Determine the (x, y) coordinate at the center of the cell enclosing the given text.  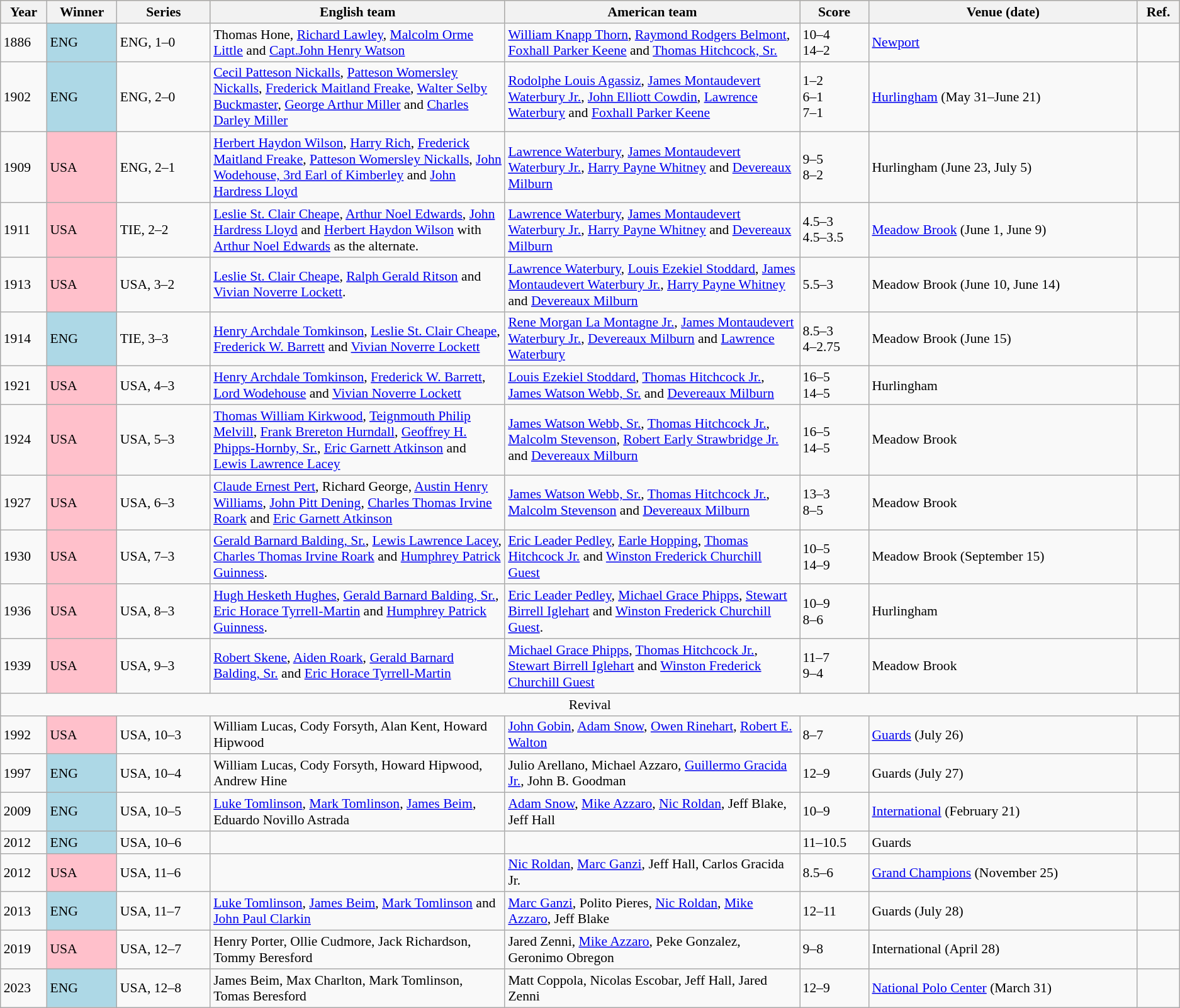
Hurlingham (May 31–June 21) (1003, 97)
1902 (24, 97)
Henry Archdale Tomkinson, Leslie St. Clair Cheape, Frederick W. Barrett and Vivian Noverre Lockett (357, 339)
USA, 10–3 (164, 735)
10–414–2 (834, 43)
1914 (24, 339)
Jared Zenni, Mike Azzaro, Peke Gonzalez, Geronimo Obregon (652, 950)
USA, 10–5 (164, 812)
Julio Arellano, Michael Azzaro, Guillermo Gracida Jr., John B. Goodman (652, 774)
James Watson Webb, Sr., Thomas Hitchcock Jr., Malcolm Stevenson, Robert Early Strawbridge Jr. and Devereaux Milburn (652, 440)
Louis Ezekiel Stoddard, Thomas Hitchcock Jr., James Watson Webb, Sr. and Devereaux Milburn (652, 385)
4.5–3 4.5–3.5 (834, 230)
2023 (24, 988)
1886 (24, 43)
Luke Tomlinson, Mark Tomlinson, James Beim, Eduardo Novillo Astrada (357, 812)
9–58–2 (834, 167)
Claude Ernest Pert, Richard George, Austin Henry Williams, John Pitt Dening, Charles Thomas Irvine Roark and Eric Garnett Atkinson (357, 502)
Thomas Hone, Richard Lawley, Malcolm Orme Little and Capt.John Henry Watson (357, 43)
Matt Coppola, Nicolas Escobar, Jeff Hall, Jared Zenni (652, 988)
8.5–34–2.75 (834, 339)
Hugh Hesketh Hughes, Gerald Barnard Balding, Sr., Eric Horace Tyrrell-Martin and Humphrey Patrick Guinness. (357, 612)
USA, 9–3 (164, 666)
9–8 (834, 950)
Meadow Brook (June 10, June 14) (1003, 284)
2019 (24, 950)
1930 (24, 557)
Eric Leader Pedley, Earle Hopping, Thomas Hitchcock Jr. and Winston Frederick Churchill Guest (652, 557)
American team (652, 12)
English team (357, 12)
Series (164, 12)
8–7 (834, 735)
Score (834, 12)
11–10.5 (834, 843)
1936 (24, 612)
1913 (24, 284)
Michael Grace Phipps, Thomas Hitchcock Jr., Stewart Birrell Iglehart and Winston Frederick Churchill Guest (652, 666)
2009 (24, 812)
1992 (24, 735)
16–5 14–5 (834, 385)
Adam Snow, Mike Azzaro, Nic Roldan, Jeff Blake, Jeff Hall (652, 812)
Robert Skene, Aiden Roark, Gerald Barnard Balding, Sr. and Eric Horace Tyrrell-Martin (357, 666)
Hurlingham (June 23, July 5) (1003, 167)
USA, 12–8 (164, 988)
USA, 10–6 (164, 843)
TIE, 2–2 (164, 230)
Winner (82, 12)
Revival (590, 705)
1927 (24, 502)
USA, 8–3 (164, 612)
USA, 6–3 (164, 502)
James Watson Webb, Sr., Thomas Hitchcock Jr., Malcolm Stevenson and Devereaux Milburn (652, 502)
ENG, 2–0 (164, 97)
8.5–6 (834, 872)
Guards (1003, 843)
Guards (July 26) (1003, 735)
International (February 21) (1003, 812)
William Lucas, Cody Forsyth, Howard Hipwood, Andrew Hine (357, 774)
Henry Archdale Tomkinson, Frederick W. Barrett, Lord Wodehouse and Vivian Noverre Lockett (357, 385)
1924 (24, 440)
16–514–5 (834, 440)
11–7 9–4 (834, 666)
Lawrence Waterbury, Louis Ezekiel Stoddard, James Montaudevert Waterbury Jr., Harry Payne Whitney and Devereaux Milburn (652, 284)
Meadow Brook (June 1, June 9) (1003, 230)
Venue (date) (1003, 12)
USA, 7–3 (164, 557)
Marc Ganzi, Polito Pieres, Nic Roldan, Mike Azzaro, Jeff Blake (652, 911)
Year (24, 12)
Guards (July 27) (1003, 774)
William Lucas, Cody Forsyth, Alan Kent, Howard Hipwood (357, 735)
1909 (24, 167)
USA, 12–7 (164, 950)
10–98–6 (834, 612)
Rodolphe Louis Agassiz, James Montaudevert Waterbury Jr., John Elliott Cowdin, Lawrence Waterbury and Foxhall Parker Keene (652, 97)
1997 (24, 774)
USA, 3–2 (164, 284)
Meadow Brook (June 15) (1003, 339)
Ref. (1158, 12)
Meadow Brook (September 15) (1003, 557)
Leslie St. Clair Cheape, Ralph Gerald Ritson and Vivian Noverre Lockett. (357, 284)
1939 (24, 666)
13–38–5 (834, 502)
Guards (July 28) (1003, 911)
TIE, 3–3 (164, 339)
Nic Roldan, Marc Ganzi, Jeff Hall, Carlos Gracida Jr. (652, 872)
USA, 11–6 (164, 872)
Eric Leader Pedley, Michael Grace Phipps, Stewart Birrell Iglehart and Winston Frederick Churchill Guest. (652, 612)
Leslie St. Clair Cheape, Arthur Noel Edwards, John Hardress Lloyd and Herbert Haydon Wilson with Arthur Noel Edwards as the alternate. (357, 230)
John Gobin, Adam Snow, Owen Rinehart, Robert E. Walton (652, 735)
ENG, 2–1 (164, 167)
10–514–9 (834, 557)
ENG, 1–0 (164, 43)
USA, 11–7 (164, 911)
William Knapp Thorn, Raymond Rodgers Belmont, Foxhall Parker Keene and Thomas Hitchcock, Sr. (652, 43)
Newport (1003, 43)
12–11 (834, 911)
Grand Champions (November 25) (1003, 872)
1921 (24, 385)
10–9 (834, 812)
1911 (24, 230)
National Polo Center (March 31) (1003, 988)
Rene Morgan La Montagne Jr., James Montaudevert Waterbury Jr., Devereaux Milburn and Lawrence Waterbury (652, 339)
2013 (24, 911)
USA, 5–3 (164, 440)
USA, 4–3 (164, 385)
James Beim, Max Charlton, Mark Tomlinson, Tomas Beresford (357, 988)
5.5–3 (834, 284)
USA, 10–4 (164, 774)
International (April 28) (1003, 950)
Gerald Barnard Balding, Sr., Lewis Lawrence Lacey, Charles Thomas Irvine Roark and Humphrey Patrick Guinness. (357, 557)
Henry Porter, Ollie Cudmore, Jack Richardson, Tommy Beresford (357, 950)
1–2 6–1 7–1 (834, 97)
Luke Tomlinson, James Beim, Mark Tomlinson and John Paul Clarkin (357, 911)
